Return the (x, y) coordinate for the center point of the cell that contains the specified text.  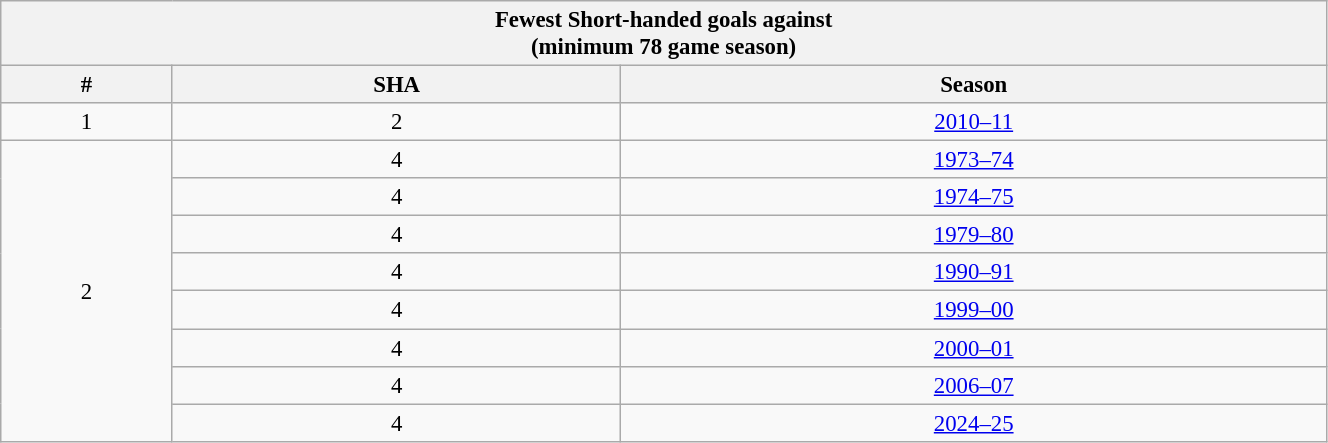
2006–07 (974, 385)
Fewest Short-handed goals against(minimum 78 game season) (664, 34)
SHA (396, 85)
1974–75 (974, 197)
1979–80 (974, 235)
2000–01 (974, 348)
2010–11 (974, 122)
1973–74 (974, 160)
1990–91 (974, 273)
Season (974, 85)
1 (87, 122)
2024–25 (974, 423)
1999–00 (974, 310)
# (87, 85)
